For the text-containing cell, return its midpoint in [x, y] coordinate format. 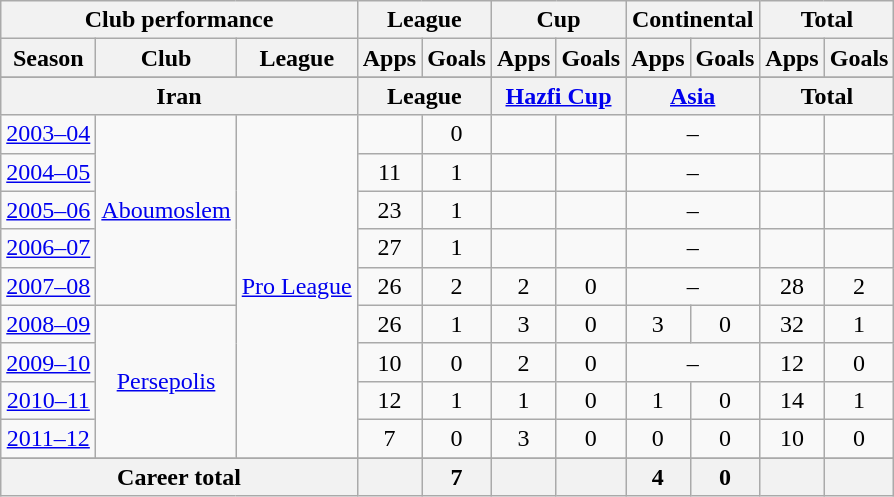
2009–10 [48, 362]
2006–07 [48, 248]
Hazfi Cup [558, 96]
Club performance [179, 20]
2004–05 [48, 172]
23 [389, 210]
Asia [693, 96]
2005–06 [48, 210]
11 [389, 172]
2008–09 [48, 324]
2010–11 [48, 400]
Career total [179, 477]
28 [792, 286]
32 [792, 324]
Season [48, 58]
Persepolis [166, 381]
4 [658, 477]
2003–04 [48, 134]
Iran [179, 96]
27 [389, 248]
Continental [693, 20]
Pro League [296, 286]
Club [166, 58]
14 [792, 400]
2011–12 [48, 438]
Aboumoslem [166, 210]
Cup [558, 20]
2007–08 [48, 286]
